Extract the [X, Y] coordinate from the center of the cell holding the provided text.  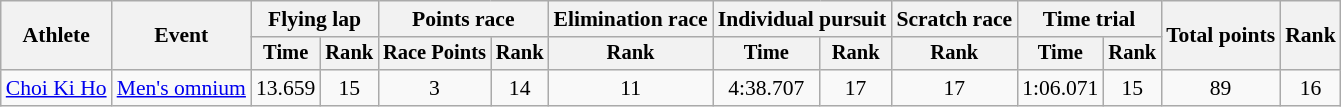
Athlete [56, 36]
3 [434, 88]
4:38.707 [766, 88]
Men's omnium [182, 88]
Event [182, 36]
1:06.071 [1060, 88]
Race Points [434, 54]
Total points [1220, 36]
16 [1310, 88]
Scratch race [954, 19]
Flying lap [314, 19]
11 [630, 88]
13.659 [286, 88]
Time trial [1089, 19]
Choi Ki Ho [56, 88]
Individual pursuit [802, 19]
89 [1220, 88]
Points race [463, 19]
Elimination race [630, 19]
14 [520, 88]
